Determine the (x, y) coordinate at the center of the cell enclosing the given text.  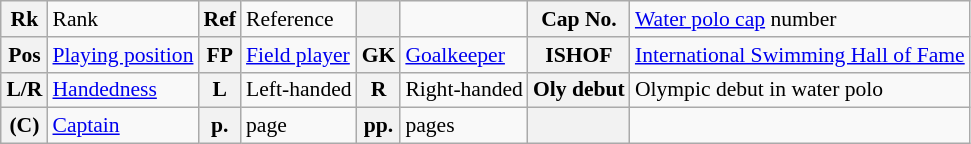
Pos (24, 55)
Captain (122, 126)
International Swimming Hall of Fame (800, 55)
Left-handed (299, 90)
Oly debut (579, 90)
(C) (24, 126)
L/R (24, 90)
Goalkeeper (464, 55)
GK (379, 55)
Field player (299, 55)
Rank (122, 19)
L (220, 90)
ISHOF (579, 55)
Ref (220, 19)
Handedness (122, 90)
R (379, 90)
FP (220, 55)
Playing position (122, 55)
Reference (299, 19)
pages (464, 126)
p. (220, 126)
pp. (379, 126)
Right-handed (464, 90)
Water polo cap number (800, 19)
Rk (24, 19)
Cap No. (579, 19)
page (299, 126)
Olympic debut in water polo (800, 90)
